Identify which cell holds the provided text, then report its (X, Y) central coordinate. 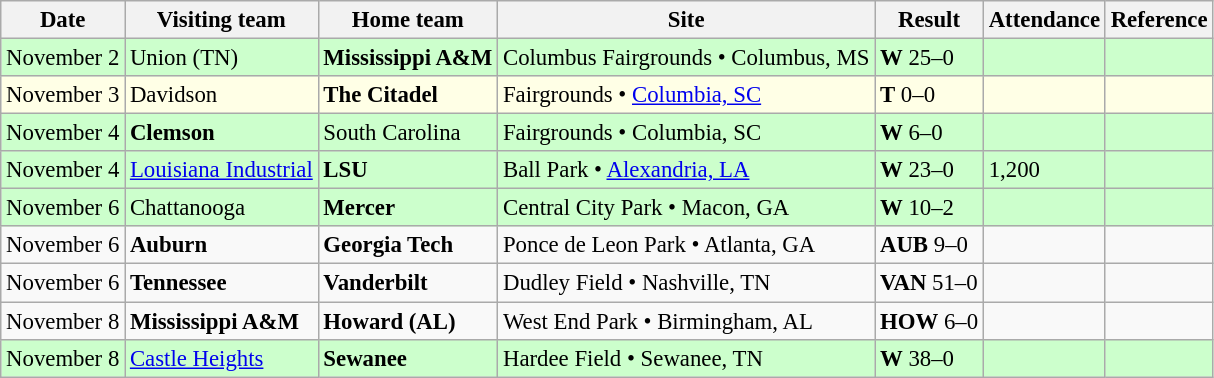
W 10–2 (930, 208)
W 25–0 (930, 58)
Tennessee (222, 283)
Chattanooga (222, 208)
November 3 (63, 95)
The Citadel (408, 95)
Columbus Fairgrounds • Columbus, MS (686, 58)
Mercer (408, 208)
November 2 (63, 58)
Central City Park • Macon, GA (686, 208)
LSU (408, 170)
Castle Heights (222, 358)
1,200 (1044, 170)
W 6–0 (930, 133)
Sewanee (408, 358)
VAN 51–0 (930, 283)
Ball Park • Alexandria, LA (686, 170)
South Carolina (408, 133)
W 38–0 (930, 358)
Site (686, 20)
Visiting team (222, 20)
Reference (1159, 20)
Vanderbilt (408, 283)
Davidson (222, 95)
Dudley Field • Nashville, TN (686, 283)
HOW 6–0 (930, 321)
Result (930, 20)
Home team (408, 20)
Louisiana Industrial (222, 170)
Georgia Tech (408, 245)
Clemson (222, 133)
W 23–0 (930, 170)
Attendance (1044, 20)
Howard (AL) (408, 321)
Auburn (222, 245)
Ponce de Leon Park • Atlanta, GA (686, 245)
West End Park • Birmingham, AL (686, 321)
T 0–0 (930, 95)
Hardee Field • Sewanee, TN (686, 358)
AUB 9–0 (930, 245)
Date (63, 20)
Union (TN) (222, 58)
